Identify which cell holds the provided text, then report its (X, Y) central coordinate. 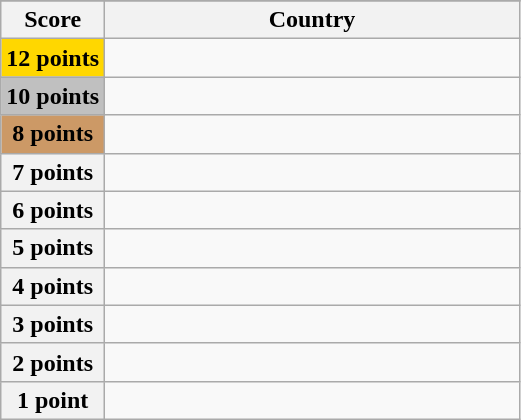
2 points (53, 362)
6 points (53, 210)
4 points (53, 286)
Country (312, 20)
1 point (53, 400)
7 points (53, 172)
5 points (53, 248)
12 points (53, 58)
Score (53, 20)
10 points (53, 96)
3 points (53, 324)
8 points (53, 134)
